Detect which cell encompasses the target text, then output its [X, Y] center coordinate. 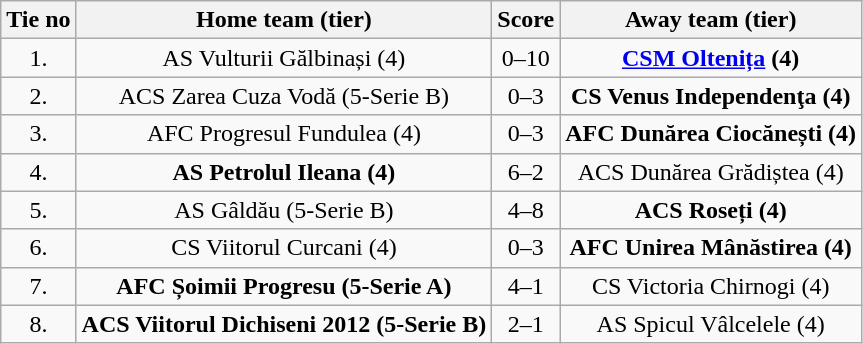
AFC Progresul Fundulea (4) [284, 134]
AS Gâldău (5-Serie B) [284, 210]
8. [38, 324]
7. [38, 286]
0–10 [526, 58]
ACS Roseți (4) [711, 210]
CS Victoria Chirnogi (4) [711, 286]
AFC Unirea Mânăstirea (4) [711, 248]
5. [38, 210]
1. [38, 58]
AFC Dunărea Ciocănești (4) [711, 134]
AS Vulturii Gălbinași (4) [284, 58]
CS Viitorul Curcani (4) [284, 248]
AS Petrolul Ileana (4) [284, 172]
2. [38, 96]
Tie no [38, 20]
ACS Viitorul Dichiseni 2012 (5-Serie B) [284, 324]
6. [38, 248]
Score [526, 20]
2–1 [526, 324]
3. [38, 134]
4–8 [526, 210]
CSM Oltenița (4) [711, 58]
CS Venus Independenţa (4) [711, 96]
ACS Zarea Cuza Vodă (5-Serie B) [284, 96]
AFC Șoimii Progresu (5-Serie A) [284, 286]
6–2 [526, 172]
4. [38, 172]
Home team (tier) [284, 20]
ACS Dunărea Grădiștea (4) [711, 172]
4–1 [526, 286]
Away team (tier) [711, 20]
AS Spicul Vâlcelele (4) [711, 324]
